Determine the (X, Y) coordinate at the center of the cell enclosing the given text.  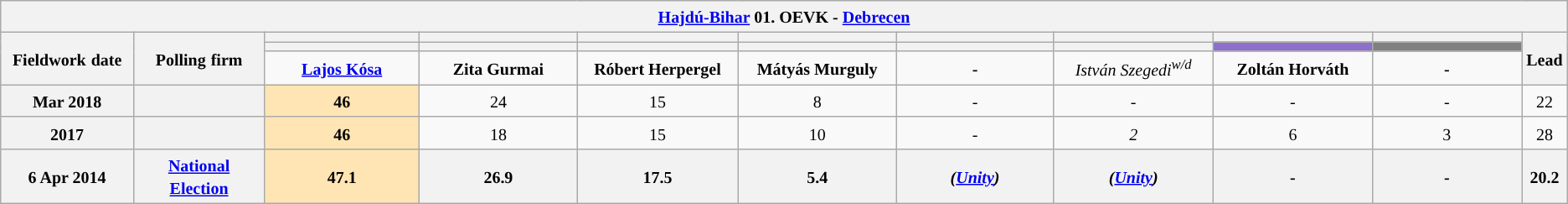
Lajos Kósa (342, 68)
Fieldwork date (67, 59)
2 (1132, 133)
6 (1293, 133)
22 (1545, 101)
18 (498, 133)
2017 (67, 133)
Róbert Herpergel (658, 68)
28 (1545, 133)
10 (818, 133)
47.1 (342, 176)
17.5 (658, 176)
Lead (1545, 59)
8 (818, 101)
National Election (199, 176)
5.4 (818, 176)
Hajdú-Bihar 01. OEVK - Debrecen (784, 17)
Zoltán Horváth (1293, 68)
6 Apr 2014 (67, 176)
Zita Gurmai (498, 68)
26.9 (498, 176)
20.2 (1545, 176)
3 (1447, 133)
Mar 2018 (67, 101)
István Szegediw/d (1132, 68)
Mátyás Murguly (818, 68)
24 (498, 101)
Polling firm (199, 59)
